Locate the cell with the specified text and output its (x, y) center coordinate. 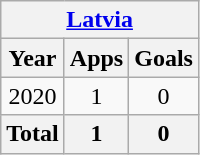
Goals (164, 58)
Latvia (100, 20)
Total (33, 134)
Apps (96, 58)
Year (33, 58)
2020 (33, 96)
